Return the [X, Y] coordinate for the center point of the cell that contains the specified text.  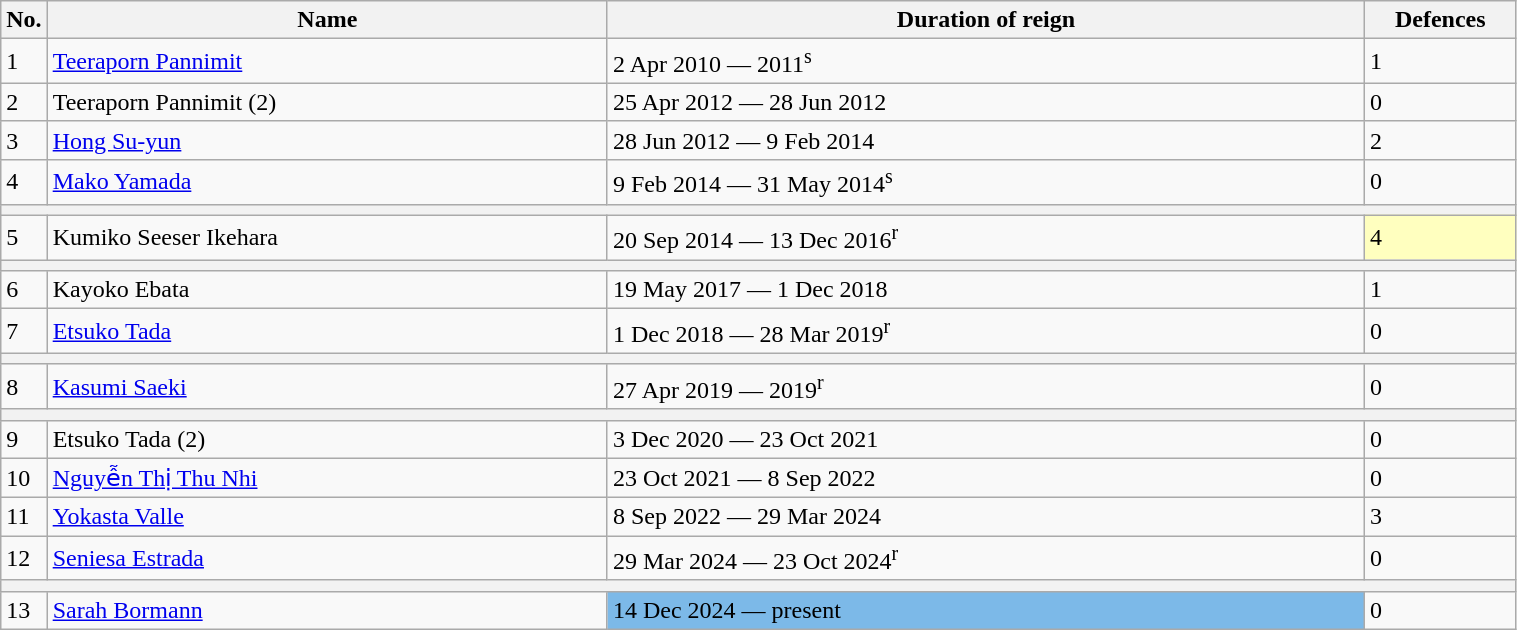
Etsuko Tada [327, 332]
Nguyễn Thị Thu Nhi [327, 478]
Teeraporn Pannimit (2) [327, 102]
14 Dec 2024 — present [986, 610]
Defences [1441, 20]
Hong Su-yun [327, 140]
5 [24, 238]
8 Sep 2022 — 29 Mar 2024 [986, 517]
Name [327, 20]
Kayoko Ebata [327, 290]
11 [24, 517]
1 Dec 2018 — 28 Mar 2019r [986, 332]
Kumiko Seeser Ikehara [327, 238]
Yokasta Valle [327, 517]
7 [24, 332]
Mako Yamada [327, 182]
20 Sep 2014 — 13 Dec 2016r [986, 238]
Etsuko Tada (2) [327, 439]
Sarah Bormann [327, 610]
29 Mar 2024 — 23 Oct 2024r [986, 558]
Kasumi Saeki [327, 386]
19 May 2017 — 1 Dec 2018 [986, 290]
2 Apr 2010 — 2011s [986, 62]
Teeraporn Pannimit [327, 62]
No. [24, 20]
23 Oct 2021 — 8 Sep 2022 [986, 478]
28 Jun 2012 — 9 Feb 2014 [986, 140]
Duration of reign [986, 20]
9 [24, 439]
25 Apr 2012 — 28 Jun 2012 [986, 102]
10 [24, 478]
Seniesa Estrada [327, 558]
3 Dec 2020 — 23 Oct 2021 [986, 439]
9 Feb 2014 — 31 May 2014s [986, 182]
8 [24, 386]
12 [24, 558]
13 [24, 610]
6 [24, 290]
27 Apr 2019 — 2019r [986, 386]
